Return (X, Y) of the center of cell containing provided text 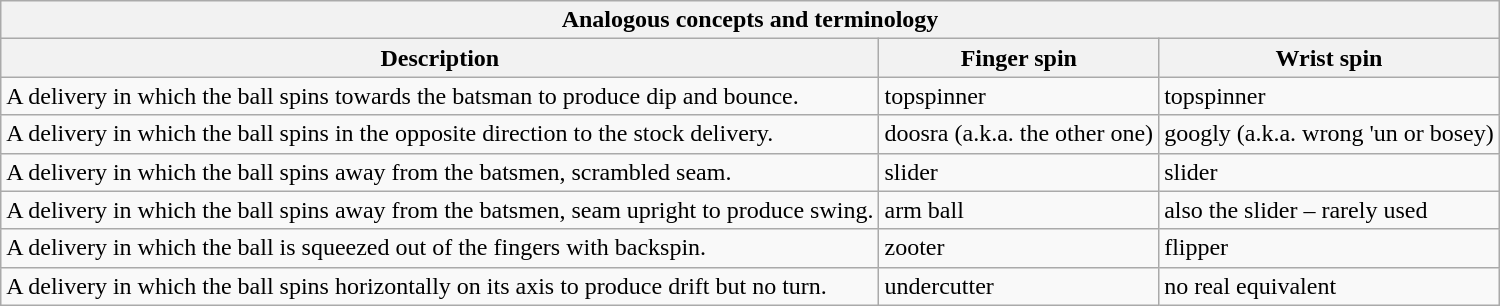
A delivery in which the ball spins towards the batsman to produce dip and bounce. (440, 96)
A delivery in which the ball spins in the opposite direction to the stock delivery. (440, 134)
no real equivalent (1330, 286)
Analogous concepts and terminology (750, 20)
A delivery in which the ball is squeezed out of the fingers with backspin. (440, 248)
undercutter (1019, 286)
flipper (1330, 248)
also the slider – rarely used (1330, 210)
zooter (1019, 248)
Finger spin (1019, 58)
A delivery in which the ball spins horizontally on its axis to produce drift but no turn. (440, 286)
Description (440, 58)
Wrist spin (1330, 58)
googly (a.k.a. wrong 'un or bosey) (1330, 134)
A delivery in which the ball spins away from the batsmen, scrambled seam. (440, 172)
A delivery in which the ball spins away from the batsmen, seam upright to produce swing. (440, 210)
doosra (a.k.a. the other one) (1019, 134)
arm ball (1019, 210)
